Capture the cell that displays the provided text and extract its (X, Y) central coordinate. 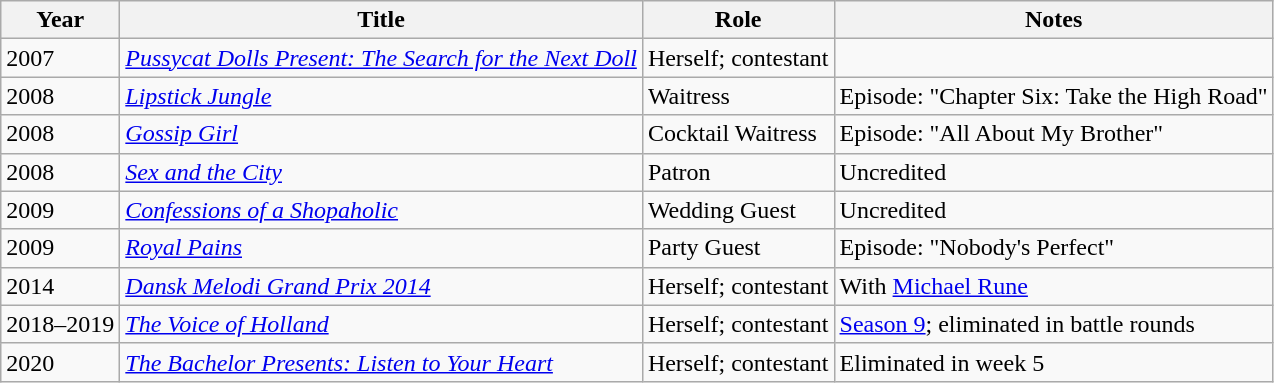
Notes (1054, 20)
Dansk Melodi Grand Prix 2014 (382, 286)
Royal Pains (382, 248)
Season 9; eliminated in battle rounds (1054, 324)
Eliminated in week 5 (1054, 362)
Gossip Girl (382, 134)
Episode: "Chapter Six: Take the High Road" (1054, 96)
Title (382, 20)
Wedding Guest (738, 210)
2020 (60, 362)
Confessions of a Shopaholic (382, 210)
Patron (738, 172)
Episode: "All About My Brother" (1054, 134)
The Voice of Holland (382, 324)
Year (60, 20)
With Michael Rune (1054, 286)
Sex and the City (382, 172)
Waitress (738, 96)
2014 (60, 286)
Party Guest (738, 248)
Episode: "Nobody's Perfect" (1054, 248)
Pussycat Dolls Present: The Search for the Next Doll (382, 58)
Lipstick Jungle (382, 96)
2018–2019 (60, 324)
The Bachelor Presents: Listen to Your Heart (382, 362)
2007 (60, 58)
Role (738, 20)
Cocktail Waitress (738, 134)
